Locate the cell with the specified text and output its (x, y) center coordinate. 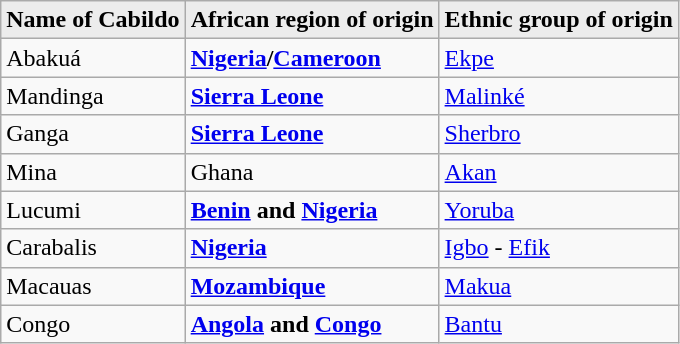
Congo (93, 324)
Malinké (558, 96)
Angola and Congo (312, 324)
Carabalis (93, 248)
Yoruba (558, 210)
Mandinga (93, 96)
Mina (93, 172)
Nigeria (312, 248)
Bantu (558, 324)
Makua (558, 286)
Lucumi (93, 210)
Benin and Nigeria (312, 210)
Sherbro (558, 134)
Mozambique (312, 286)
Akan (558, 172)
Nigeria/Cameroon (312, 58)
Ganga (93, 134)
African region of origin (312, 20)
Ekpe (558, 58)
Igbo - Efik (558, 248)
Ethnic group of origin (558, 20)
Macauas (93, 286)
Ghana (312, 172)
Abakuá (93, 58)
Name of Cabildo (93, 20)
